Determine the (x, y) coordinate at the center of the cell enclosing the given text.  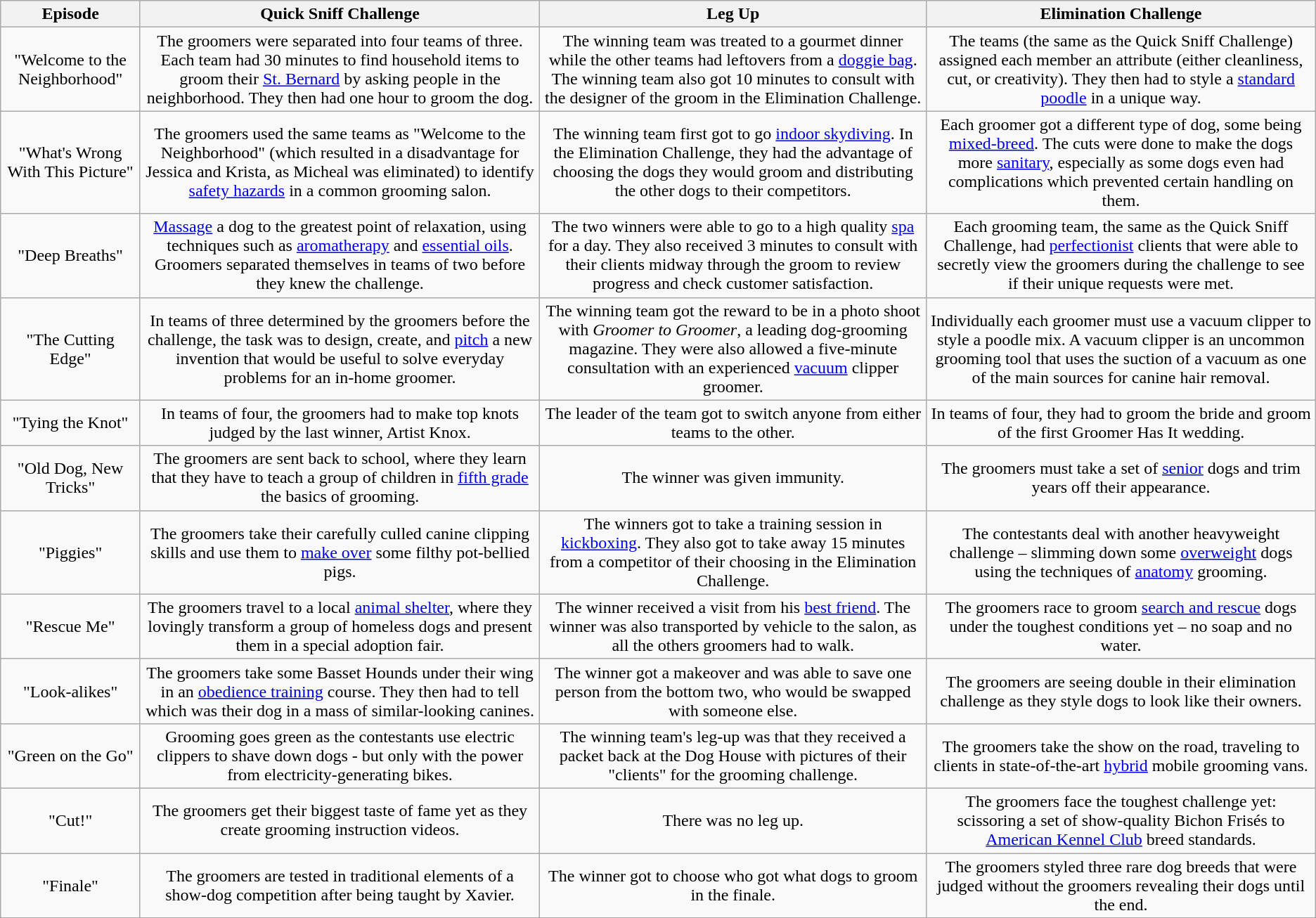
"Deep Breaths" (70, 256)
"Cut!" (70, 820)
In teams of four, they had to groom the bride and groom of the first Groomer Has It wedding. (1121, 423)
The winner got a makeover and was able to save one person from the bottom two, who would be swapped with someone else. (733, 691)
"Tying the Knot" (70, 423)
"The Cutting Edge" (70, 349)
In teams of four, the groomers had to make top knots judged by the last winner, Artist Knox. (340, 423)
"What's Wrong With This Picture" (70, 162)
"Look-alikes" (70, 691)
Episode (70, 14)
"Welcome to the Neighborhood" (70, 69)
The winner got to choose who got what dogs to groom in the finale. (733, 886)
The groomers travel to a local animal shelter, where they lovingly transform a group of homeless dogs and present them in a special adoption fair. (340, 626)
"Finale" (70, 886)
The groomers are tested in traditional elements of a show-dog competition after being taught by Xavier. (340, 886)
There was no leg up. (733, 820)
"Old Dog, New Tricks" (70, 478)
Leg Up (733, 14)
The groomers face the toughest challenge yet: scissoring a set of show-quality Bichon Frisés to American Kennel Club breed standards. (1121, 820)
Grooming goes green as the contestants use electric clippers to shave down dogs - but only with the power from electricity-generating bikes. (340, 756)
The groomers take the show on the road, traveling to clients in state-of-the-art hybrid mobile grooming vans. (1121, 756)
The leader of the team got to switch anyone from either teams to the other. (733, 423)
Elimination Challenge (1121, 14)
"Green on the Go" (70, 756)
The winner was given immunity. (733, 478)
Quick Sniff Challenge (340, 14)
"Piggies" (70, 552)
"Rescue Me" (70, 626)
The groomers get their biggest taste of fame yet as they create grooming instruction videos. (340, 820)
The winner received a visit from his best friend. The winner was also transported by vehicle to the salon, as all the others groomers had to walk. (733, 626)
The groomers styled three rare dog breeds that were judged without the groomers revealing their dogs until the end. (1121, 886)
The groomers are sent back to school, where they learn that they have to teach a group of children in fifth grade the basics of grooming. (340, 478)
The winning team's leg-up was that they received a packet back at the Dog House with pictures of their "clients" for the grooming challenge. (733, 756)
The groomers take their carefully culled canine clipping skills and use them to make over some filthy pot-bellied pigs. (340, 552)
The groomers are seeing double in their elimination challenge as they style dogs to look like their owners. (1121, 691)
The groomers race to groom search and rescue dogs under the toughest conditions yet – no soap and no water. (1121, 626)
The contestants deal with another heavyweight challenge – slimming down some overweight dogs using the techniques of anatomy grooming. (1121, 552)
The groomers must take a set of senior dogs and trim years off their appearance. (1121, 478)
